Output the (X, Y) coordinate of the center of the cell containing the given text.  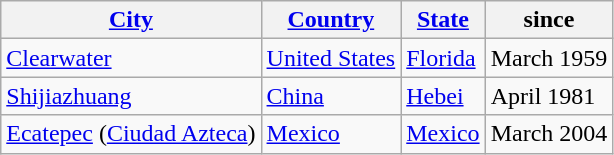
China (331, 96)
Ecatepec (Ciudad Azteca) (131, 134)
Florida (443, 58)
since (549, 20)
Shijiazhuang (131, 96)
United States (331, 58)
March 2004 (549, 134)
State (443, 20)
Clearwater (131, 58)
April 1981 (549, 96)
Hebei (443, 96)
Country (331, 20)
City (131, 20)
March 1959 (549, 58)
